Detect which cell encompasses the target text, then output its [X, Y] center coordinate. 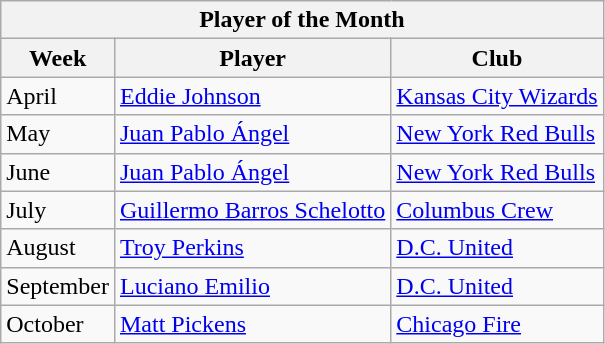
Guillermo Barros Schelotto [252, 210]
Eddie Johnson [252, 96]
Troy Perkins [252, 248]
Kansas City Wizards [497, 96]
April [58, 96]
June [58, 172]
Matt Pickens [252, 324]
Luciano Emilio [252, 286]
Columbus Crew [497, 210]
October [58, 324]
Club [497, 58]
Week [58, 58]
July [58, 210]
May [58, 134]
August [58, 248]
September [58, 286]
Player of the Month [302, 20]
Player [252, 58]
Chicago Fire [497, 324]
